For the text-containing cell, return its midpoint in (x, y) coordinate format. 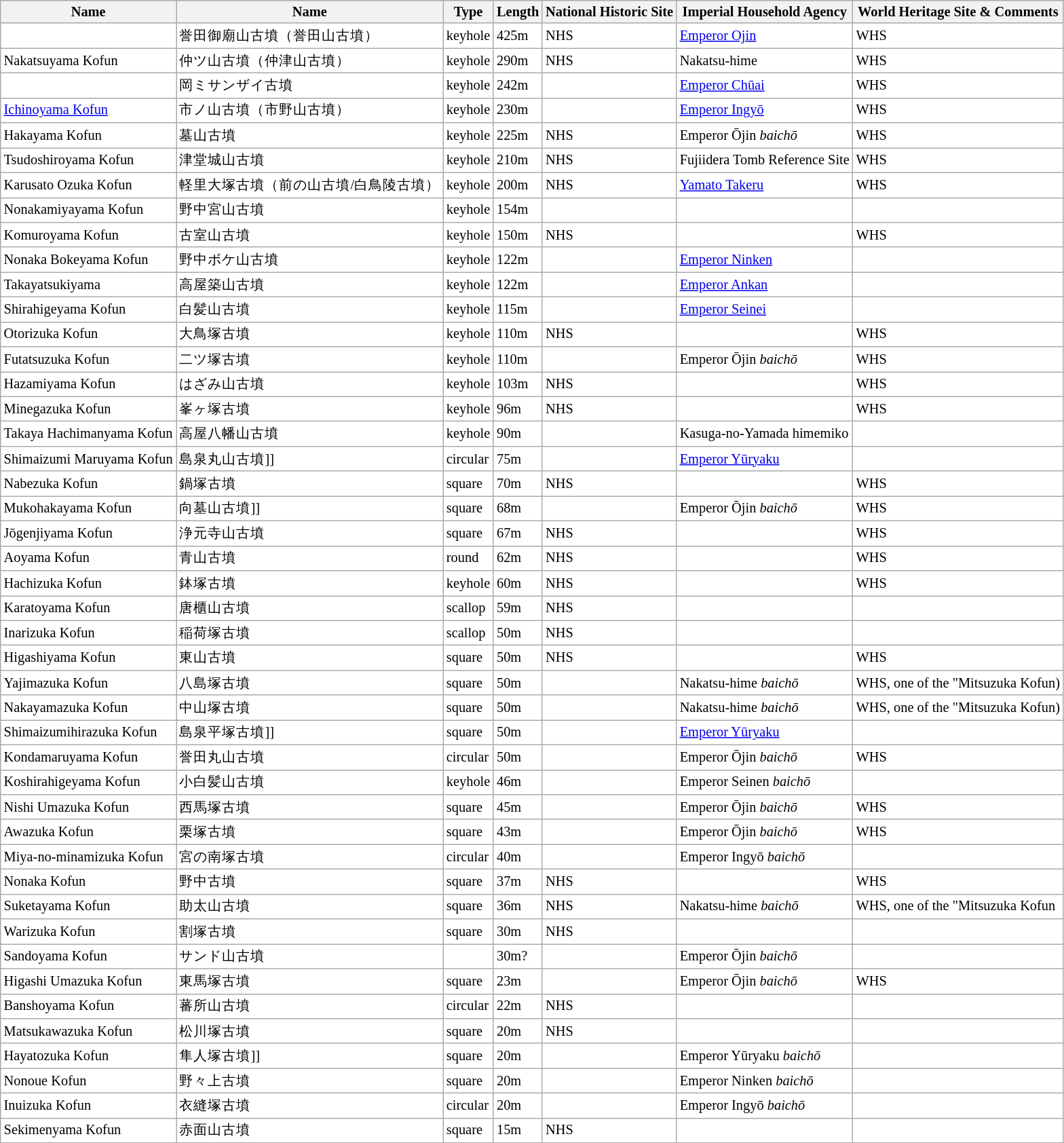
115m (518, 310)
Awazuka Kofun (88, 832)
Nabezuka Kofun (88, 483)
Emperor Ninken (765, 259)
向墓山古墳]] (309, 508)
白髪山古墳 (309, 310)
小白髪山古墳 (309, 782)
Inuizuka Kofun (88, 1105)
野中古墳 (309, 881)
Futatsuzuka Kofun (88, 360)
鍋塚古墳 (309, 483)
八島塚古墳 (309, 683)
Matsukawazuka Kofun (88, 1030)
墓山古墳 (309, 136)
Emperor Seinei (765, 310)
はざみ山古墳 (309, 384)
Mukohakayama Kofun (88, 508)
蕃所山古墳 (309, 1006)
Jōgenjiyama Kofun (88, 533)
40m (518, 857)
150m (518, 235)
Nonakamiyayama Kofun (88, 210)
Ichinoyama Kofun (88, 110)
島泉丸山古墳]] (309, 459)
島泉平塚古墳]] (309, 732)
67m (518, 533)
高屋八幡山古墳 (309, 433)
Length (518, 12)
Fujiidera Tomb Reference Site (765, 160)
Hayatozuka Kofun (88, 1056)
Emperor Yūryaku baichō (765, 1056)
青山古墳 (309, 558)
Sandoyama Kofun (88, 956)
Nonoue Kofun (88, 1081)
Nakayamazuka Kofun (88, 707)
90m (518, 433)
Tsudoshiroyama Kofun (88, 160)
Komuroyama Kofun (88, 235)
225m (518, 136)
46m (518, 782)
野中宮山古墳 (309, 210)
230m (518, 110)
59m (518, 608)
Emperor Seinen baichō (765, 782)
103m (518, 384)
22m (518, 1006)
高屋築山古墳 (309, 285)
軽里大塚古墳（前の山古墳/白鳥陵古墳） (309, 185)
Kondamaruyama Kofun (88, 757)
中山塚古墳 (309, 707)
野々上古墳 (309, 1081)
Emperor Ankan (765, 285)
round (468, 558)
70m (518, 483)
Yamato Takeru (765, 185)
Sekimenyama Kofun (88, 1131)
Suketayama Kofun (88, 907)
隼人塚古墳]] (309, 1056)
誉田御廟山古墳（誉田山古墳） (309, 35)
Shimaizumihirazuka Kofun (88, 732)
National Historic Site (609, 12)
WHS, one of the "Mitsuzuka Kofun (958, 907)
Banshoyama Kofun (88, 1006)
津堂城山古墳 (309, 160)
Nakatsu-hime (765, 61)
西馬塚古墳 (309, 806)
23m (518, 981)
68m (518, 508)
30m (518, 931)
仲ツ山古墳（仲津山古墳） (309, 61)
Miya-no-minamizuka Kofun (88, 857)
Emperor Chūai (765, 86)
75m (518, 459)
東馬塚古墳 (309, 981)
古室山古墳 (309, 235)
栗塚古墳 (309, 832)
割塚古墳 (309, 931)
Warizuka Kofun (88, 931)
Type (468, 12)
Kasuga-no-Yamada himemiko (765, 433)
Nishi Umazuka Kofun (88, 806)
唐櫃山古墳 (309, 608)
210m (518, 160)
宮の南塚古墳 (309, 857)
96m (518, 409)
Yajimazuka Kofun (88, 683)
30m? (518, 956)
Koshirahigeyama Kofun (88, 782)
Inarizuka Kofun (88, 633)
鉢塚古墳 (309, 582)
Higashi Umazuka Kofun (88, 981)
Imperial Household Agency (765, 12)
Emperor Ninken baichō (765, 1081)
15m (518, 1131)
World Heritage Site & Comments (958, 12)
Emperor Ojin (765, 35)
峯ヶ塚古墳 (309, 409)
37m (518, 881)
赤面山古墳 (309, 1131)
誉田丸山古墳 (309, 757)
市ノ山古墳（市野山古墳） (309, 110)
浄元寺山古墳 (309, 533)
60m (518, 582)
43m (518, 832)
松川塚古墳 (309, 1030)
200m (518, 185)
Shimaizumi Maruyama Kofun (88, 459)
Higashiyama Kofun (88, 657)
大鳥塚古墳 (309, 334)
Nonaka Bokeyama Kofun (88, 259)
242m (518, 86)
助太山古墳 (309, 907)
Karatoyama Kofun (88, 608)
Karusato Ozuka Kofun (88, 185)
425m (518, 35)
290m (518, 61)
稲荷塚古墳 (309, 633)
Takaya Hachimanyama Kofun (88, 433)
45m (518, 806)
二ツ塚古墳 (309, 360)
野中ボケ山古墳 (309, 259)
Otorizuka Kofun (88, 334)
Nakatsuyama Kofun (88, 61)
Takayatsukiyama (88, 285)
Emperor Ingyō (765, 110)
Hakayama Kofun (88, 136)
154m (518, 210)
Hazamiyama Kofun (88, 384)
サンド山古墳 (309, 956)
62m (518, 558)
岡ミサンザイ古墳 (309, 86)
Aoyama Kofun (88, 558)
衣縫塚古墳 (309, 1105)
東山古墳 (309, 657)
Nonaka Kofun (88, 881)
Shirahigeyama Kofun (88, 310)
Hachizuka Kofun (88, 582)
Minegazuka Kofun (88, 409)
36m (518, 907)
